Search for the cell housing the specified text and yield its [X, Y] center coordinate. 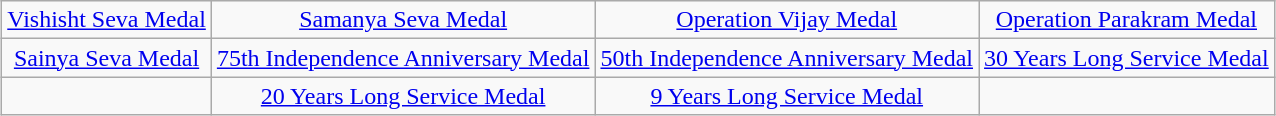
9 Years Long Service Medal [787, 96]
75th Independence Anniversary Medal [403, 58]
Sainya Seva Medal [107, 58]
Vishisht Seva Medal [107, 20]
30 Years Long Service Medal [1127, 58]
20 Years Long Service Medal [403, 96]
Samanya Seva Medal [403, 20]
Operation Vijay Medal [787, 20]
50th Independence Anniversary Medal [787, 58]
Operation Parakram Medal [1127, 20]
